Output the (X, Y) coordinate of the center of the cell containing the given text.  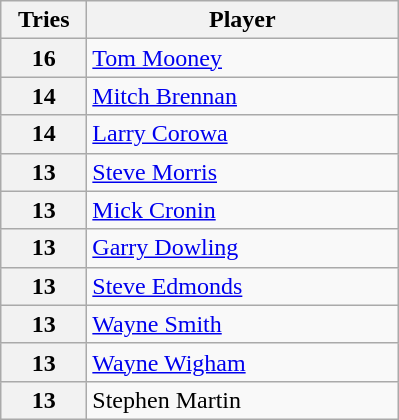
Player (242, 20)
Steve Edmonds (242, 286)
Mick Cronin (242, 210)
Wayne Smith (242, 324)
Garry Dowling (242, 248)
Stephen Martin (242, 400)
Tom Mooney (242, 58)
16 (44, 58)
Larry Corowa (242, 134)
Wayne Wigham (242, 362)
Mitch Brennan (242, 96)
Tries (44, 20)
Steve Morris (242, 172)
